Pinpoint the cell where the given text exists, returning its [x, y] midpoint coordinate. 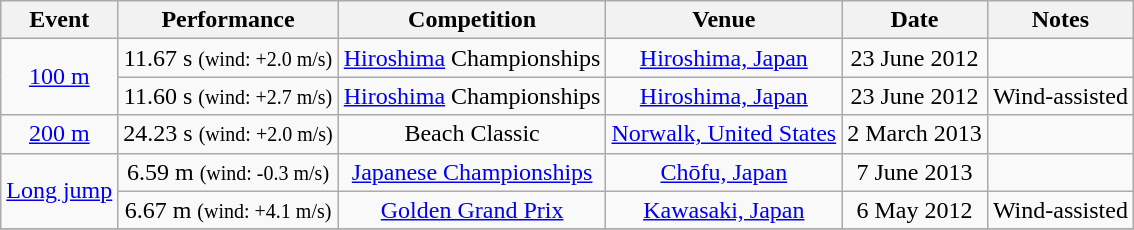
Chōfu, Japan [724, 172]
Golden Grand Prix [472, 210]
2 March 2013 [915, 134]
7 June 2013 [915, 172]
Japanese Championships [472, 172]
6.67 m (wind: +4.1 m/s) [228, 210]
Beach Classic [472, 134]
Competition [472, 20]
Notes [1060, 20]
Date [915, 20]
6 May 2012 [915, 210]
6.59 m (wind: -0.3 m/s) [228, 172]
Long jump [60, 191]
100 m [60, 77]
11.60 s (wind: +2.7 m/s) [228, 96]
Venue [724, 20]
Kawasaki, Japan [724, 210]
Performance [228, 20]
Norwalk, United States [724, 134]
24.23 s (wind: +2.0 m/s) [228, 134]
Event [60, 20]
200 m [60, 134]
11.67 s (wind: +2.0 m/s) [228, 58]
